Capture the cell that displays the provided text and extract its (x, y) central coordinate. 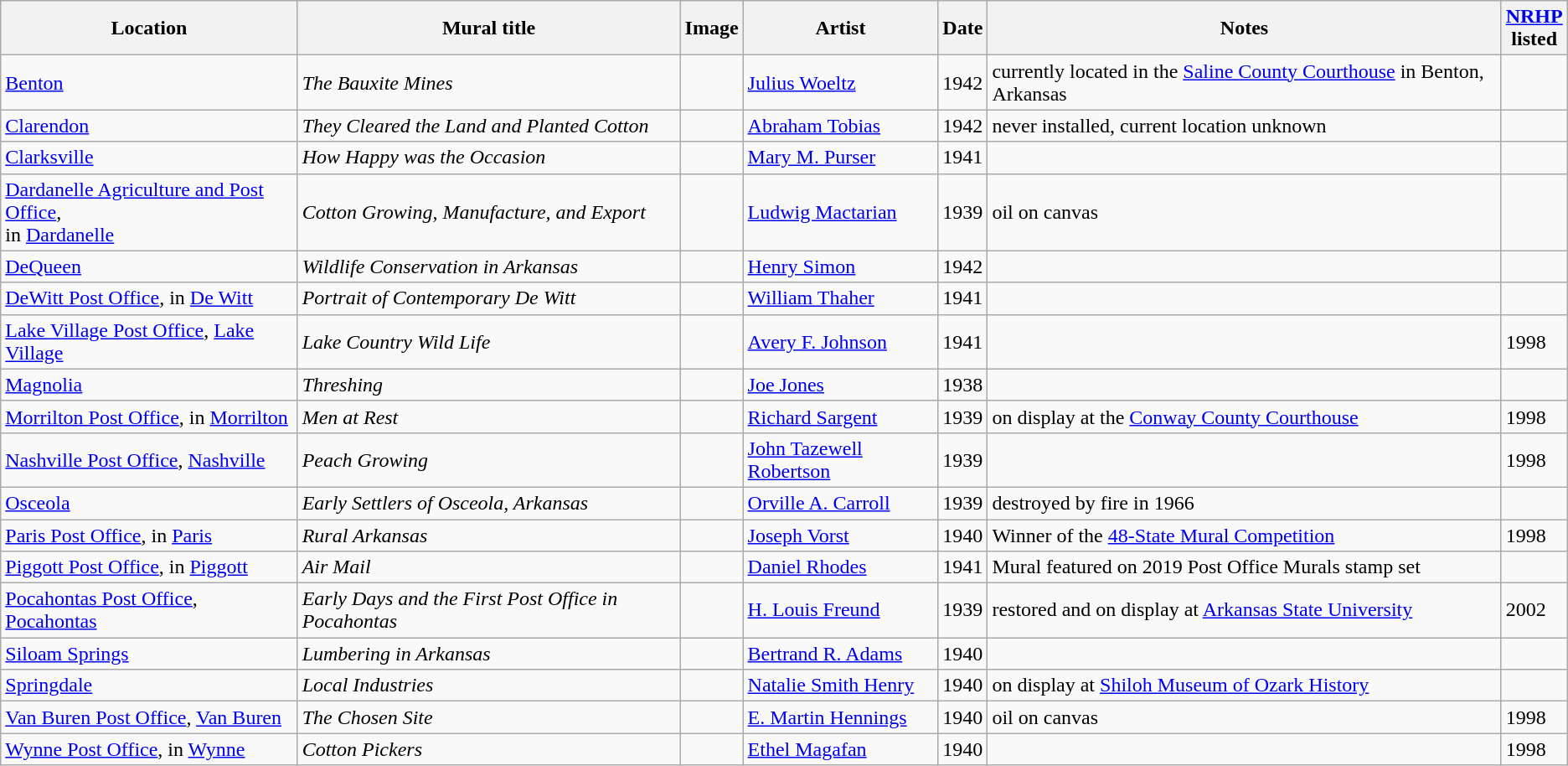
Local Industries (489, 686)
Nashville Post Office, Nashville (149, 459)
Springdale (149, 686)
Orville A. Carroll (841, 503)
Clarendon (149, 126)
Lake Village Post Office, Lake Village (149, 342)
Lumbering in Arkansas (489, 654)
Avery F. Johnson (841, 342)
Wynne Post Office, in Wynne (149, 749)
Date (963, 28)
on display at the Conway County Courthouse (1245, 417)
Notes (1245, 28)
Dardanelle Agriculture and Post Office,in Dardanelle (149, 212)
Abraham Tobias (841, 126)
Osceola (149, 503)
Winner of the 48-State Mural Competition (1245, 536)
Portrait of Contemporary De Witt (489, 298)
DeQueen (149, 267)
Mural featured on 2019 Post Office Murals stamp set (1245, 567)
Rural Arkansas (489, 536)
Cotton Pickers (489, 749)
Richard Sargent (841, 417)
Ludwig Mactarian (841, 212)
Early Settlers of Osceola, Arkansas (489, 503)
E. Martin Hennings (841, 717)
Clarksville (149, 158)
Paris Post Office, in Paris (149, 536)
Benton (149, 82)
NRHPlisted (1534, 28)
Air Mail (489, 567)
Julius Woeltz (841, 82)
Daniel Rhodes (841, 567)
John Tazewell Robertson (841, 459)
Natalie Smith Henry (841, 686)
Men at Rest (489, 417)
never installed, current location unknown (1245, 126)
Bertrand R. Adams (841, 654)
Joseph Vorst (841, 536)
Artist (841, 28)
destroyed by fire in 1966 (1245, 503)
Henry Simon (841, 267)
Early Days and the First Post Office in Pocahontas (489, 610)
1938 (963, 385)
Lake Country Wild Life (489, 342)
on display at Shiloh Museum of Ozark History (1245, 686)
How Happy was the Occasion (489, 158)
Piggott Post Office, in Piggott (149, 567)
The Bauxite Mines (489, 82)
H. Louis Freund (841, 610)
Wildlife Conservation in Arkansas (489, 267)
Ethel Magafan (841, 749)
DeWitt Post Office, in De Witt (149, 298)
They Cleared the Land and Planted Cotton (489, 126)
Location (149, 28)
Cotton Growing, Manufacture, and Export (489, 212)
Siloam Springs (149, 654)
Joe Jones (841, 385)
Van Buren Post Office, Van Buren (149, 717)
Pocahontas Post Office, Pocahontas (149, 610)
Threshing (489, 385)
Image (712, 28)
Mural title (489, 28)
restored and on display at Arkansas State University (1245, 610)
Mary M. Purser (841, 158)
Morrilton Post Office, in Morrilton (149, 417)
currently located in the Saline County Courthouse in Benton, Arkansas (1245, 82)
2002 (1534, 610)
Peach Growing (489, 459)
William Thaher (841, 298)
Magnolia (149, 385)
The Chosen Site (489, 717)
